Identify which cell holds the provided text, then report its [X, Y] central coordinate. 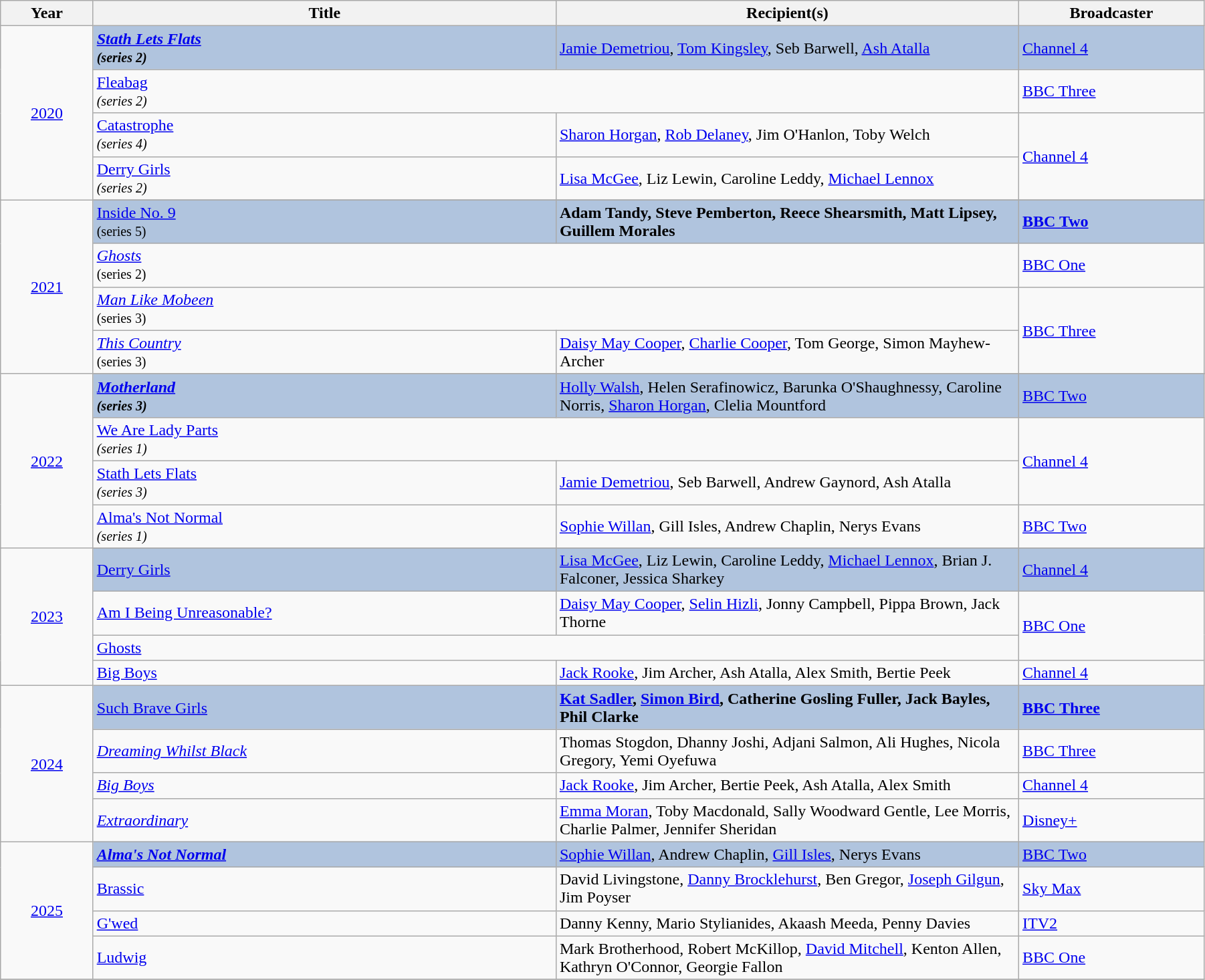
Stath Lets Flats (series 2) [324, 48]
Sophie Willan, Gill Isles, Andrew Chaplin, Nerys Evans [787, 525]
Jamie Demetriou, Seb Barwell, Andrew Gaynord, Ash Atalla [787, 483]
Stath Lets Flats (series 3) [324, 483]
Such Brave Girls [324, 707]
Sophie Willan, Andrew Chaplin, Gill Isles, Nerys Evans [787, 854]
G'wed [324, 923]
Ludwig [324, 957]
Daisy May Cooper, Charlie Cooper, Tom George, Simon Mayhew-Archer [787, 352]
This Country (series 3) [324, 352]
Kat Sadler, Simon Bird, Catherine Gosling Fuller, Jack Bayles, Phil Clarke [787, 707]
Dreaming Whilst Black [324, 751]
Derry Girls [324, 570]
Ghosts [556, 648]
Broadcaster [1111, 13]
Mark Brotherhood, Robert McKillop, David Mitchell, Kenton Allen, Kathryn O'Connor, Georgie Fallon [787, 957]
Year [47, 13]
2025 [47, 910]
Daisy May Cooper, Selin Hizli, Jonny Campbell, Pippa Brown, Jack Thorne [787, 614]
Recipient(s) [787, 13]
2020 [47, 113]
Emma Moran, Toby Macdonald, Sally Woodward Gentle, Lee Morris, Charlie Palmer, Jennifer Sheridan [787, 820]
Jack Rooke, Jim Archer, Bertie Peek, Ash Atalla, Alex Smith [787, 785]
Man Like Mobeen (series 3) [556, 309]
We Are Lady Parts (series 1) [556, 439]
2023 [47, 617]
Alma's Not Normal [324, 854]
Lisa McGee, Liz Lewin, Caroline Leddy, Michael Lennox [787, 178]
Adam Tandy, Steve Pemberton, Reece Shearsmith, Matt Lipsey, Guillem Morales [787, 222]
2022 [47, 461]
Danny Kenny, Mario Stylianides, Akaash Meeda, Penny Davies [787, 923]
2021 [47, 287]
2024 [47, 763]
David Livingstone, Danny Brocklehurst, Ben Gregor, Joseph Gilgun, Jim Poyser [787, 889]
Catastrophe (series 4) [324, 135]
Motherland (series 3) [324, 396]
Holly Walsh, Helen Serafinowicz, Barunka O'Shaughnessy, Caroline Norris, Sharon Horgan, Clelia Mountford [787, 396]
Disney+ [1111, 820]
Extraordinary [324, 820]
Sharon Horgan, Rob Delaney, Jim O'Hanlon, Toby Welch [787, 135]
ITV2 [1111, 923]
Jamie Demetriou, Tom Kingsley, Seb Barwell, Ash Atalla [787, 48]
Jack Rooke, Jim Archer, Ash Atalla, Alex Smith, Bertie Peek [787, 673]
Am I Being Unreasonable? [324, 614]
Brassic [324, 889]
Fleabag (series 2) [556, 91]
Ghosts (series 2) [556, 265]
Alma's Not Normal (series 1) [324, 525]
Sky Max [1111, 889]
Title [324, 13]
Derry Girls (series 2) [324, 178]
Lisa McGee, Liz Lewin, Caroline Leddy, Michael Lennox, Brian J. Falconer, Jessica Sharkey [787, 570]
Thomas Stogdon, Dhanny Joshi, Adjani Salmon, Ali Hughes, Nicola Gregory, Yemi Oyefuwa [787, 751]
Inside No. 9 (series 5) [324, 222]
